For the text-containing cell, return its midpoint in [x, y] coordinate format. 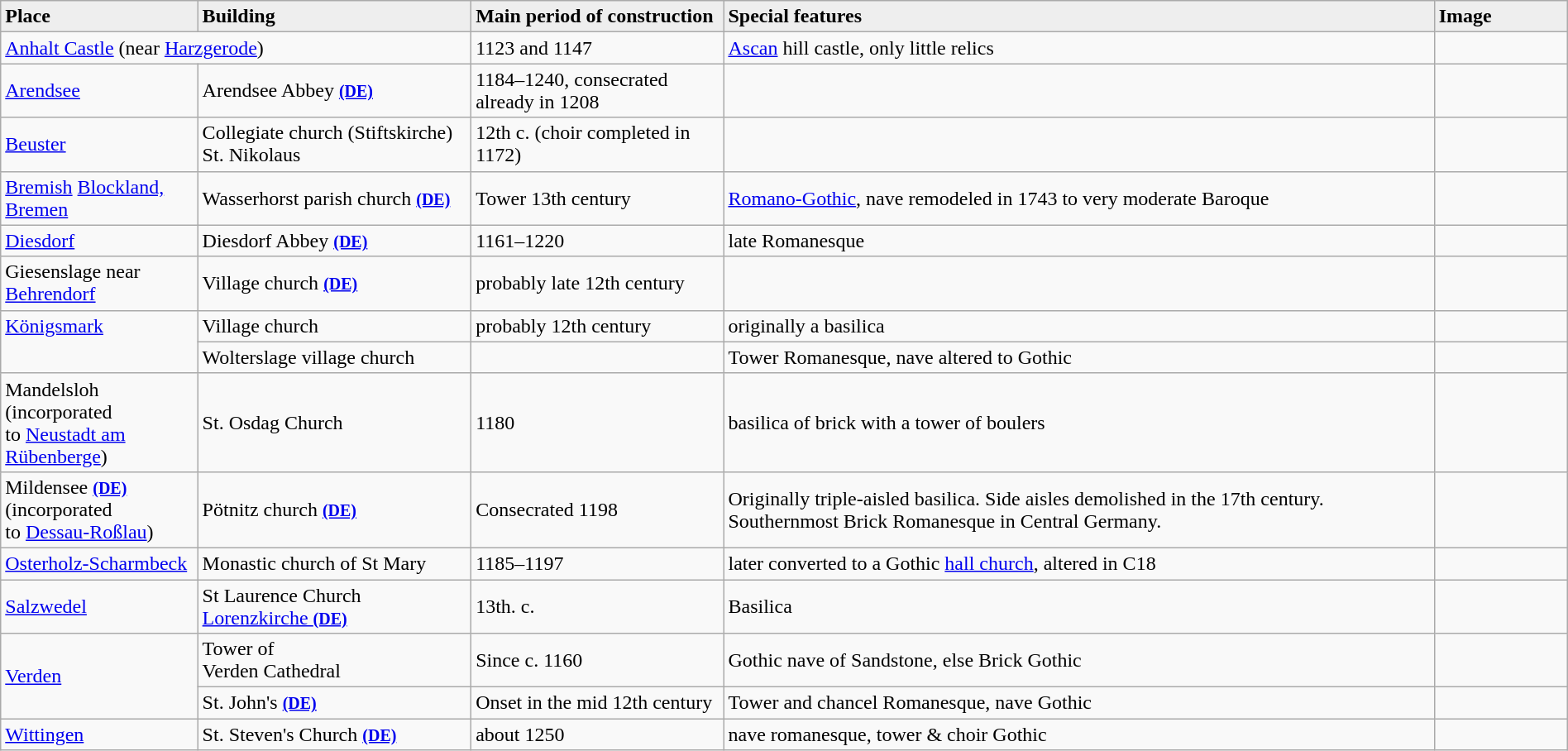
Verden [99, 677]
Tower ofVerden Cathedral [334, 660]
1184–1240, consecrated already in 1208 [597, 91]
Arendsee [99, 91]
later converted to a Gothic hall church, altered in C18 [1078, 563]
1161–1220 [597, 241]
Königsmark [99, 342]
1180 [597, 422]
Bremish Blockland, Bremen [99, 199]
Anhalt Castle (near Harzgerode) [237, 48]
Giesenslage near Behrendorf [99, 283]
Since c. 1160 [597, 660]
13th. c. [597, 605]
Tower Romanesque, nave altered to Gothic [1078, 357]
Main period of construction [597, 17]
Wolterslage village church [334, 357]
Originally triple-aisled basilica. Side aisles demolished in the 17th century. Southernmost Brick Romanesque in Central Germany. [1078, 509]
Ascan hill castle, only little relics [1078, 48]
late Romanesque [1078, 241]
Salzwedel [99, 605]
Onset in the mid 12th century [597, 703]
Osterholz-Scharmbeck [99, 563]
originally a basilica [1078, 326]
St. Steven's Church (DE) [334, 734]
basilica of brick with a tower of boulers [1078, 422]
Special features [1078, 17]
Tower and chancel Romanesque, nave Gothic [1078, 703]
Diesdorf [99, 241]
Wittingen [99, 734]
Collegiate church (Stiftskirche) St. Nikolaus [334, 144]
Arendsee Abbey (DE) [334, 91]
Wasserhorst parish church (DE) [334, 199]
St Laurence Church Lorenzkirche (DE) [334, 605]
Tower 13th century [597, 199]
Building [334, 17]
Village church (DE) [334, 283]
Pötnitz church (DE) [334, 509]
1123 and 1147 [597, 48]
nave romanesque, tower & choir Gothic [1078, 734]
Village church [334, 326]
Mandelsloh (incorporatedto Neustadt am Rübenberge) [99, 422]
probably late 12th century [597, 283]
about 1250 [597, 734]
St. John's (DE) [334, 703]
Gothic nave of Sandstone, else Brick Gothic [1078, 660]
probably 12th century [597, 326]
Monastic church of St Mary [334, 563]
Beuster [99, 144]
Consecrated 1198 [597, 509]
Romano-Gothic, nave remodeled in 1743 to very moderate Baroque [1078, 199]
Diesdorf Abbey (DE) [334, 241]
Image [1500, 17]
St. Osdag Church [334, 422]
Basilica [1078, 605]
Place [99, 17]
12th c. (choir completed in 1172) [597, 144]
1185–1197 [597, 563]
Mildensee (DE) (incorporatedto Dessau-Roßlau) [99, 509]
